Determine the (X, Y) coordinate at the center of the cell enclosing the given text.  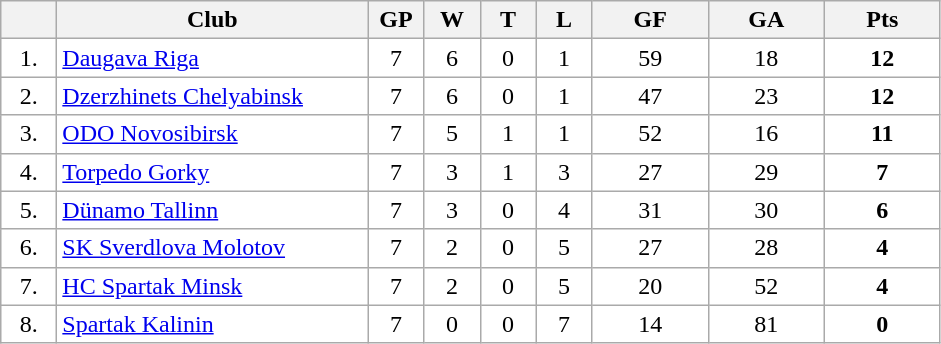
81 (766, 324)
4. (29, 172)
GF (650, 20)
L (564, 20)
SK Sverdlova Molotov (212, 248)
7. (29, 286)
31 (650, 210)
Dzerzhinets Chelyabinsk (212, 96)
GA (766, 20)
Dünamo Tallinn (212, 210)
16 (766, 134)
Pts (882, 20)
30 (766, 210)
59 (650, 58)
11 (882, 134)
23 (766, 96)
18 (766, 58)
2. (29, 96)
GP (396, 20)
T (508, 20)
Daugava Riga (212, 58)
20 (650, 286)
W (452, 20)
3. (29, 134)
1. (29, 58)
Club (212, 20)
HC Spartak Minsk (212, 286)
Spartak Kalinin (212, 324)
Torpedo Gorky (212, 172)
ODO Novosibirsk (212, 134)
6. (29, 248)
28 (766, 248)
8. (29, 324)
47 (650, 96)
5. (29, 210)
14 (650, 324)
29 (766, 172)
